From the cell containing the given text, extract its center point as [X, Y] coordinate. 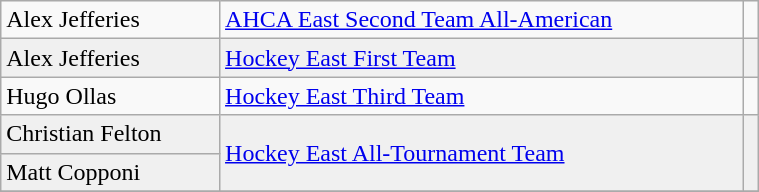
Hockey East Third Team [482, 96]
Matt Copponi [110, 172]
Christian Felton [110, 134]
Hockey East All-Tournament Team [482, 153]
AHCA East Second Team All-American [482, 20]
Hugo Ollas [110, 96]
Hockey East First Team [482, 58]
